Determine the [x, y] coordinate at the center of the cell enclosing the given text.  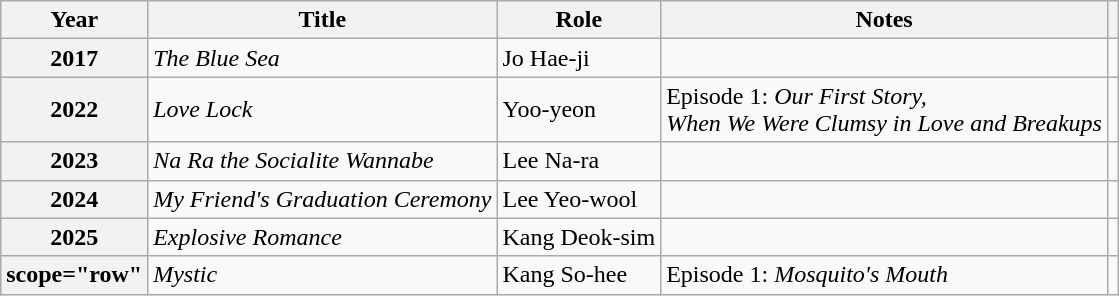
Mystic [322, 275]
Episode 1: Mosquito's Mouth [884, 275]
My Friend's Graduation Ceremony [322, 199]
Year [74, 20]
Lee Yeo-wool [579, 199]
Explosive Romance [322, 237]
2017 [74, 58]
Episode 1: Our First Story,When We Were Clumsy in Love and Breakups [884, 110]
Yoo-yeon [579, 110]
2023 [74, 161]
Role [579, 20]
Na Ra the Socialite Wannabe [322, 161]
Kang Deok-sim [579, 237]
The Blue Sea [322, 58]
2022 [74, 110]
Jo Hae-ji [579, 58]
Kang So-hee [579, 275]
Love Lock [322, 110]
Notes [884, 20]
scope="row" [74, 275]
2025 [74, 237]
Title [322, 20]
2024 [74, 199]
Lee Na-ra [579, 161]
